Provide the (X, Y) coordinate of the cell's center where the given text is located.  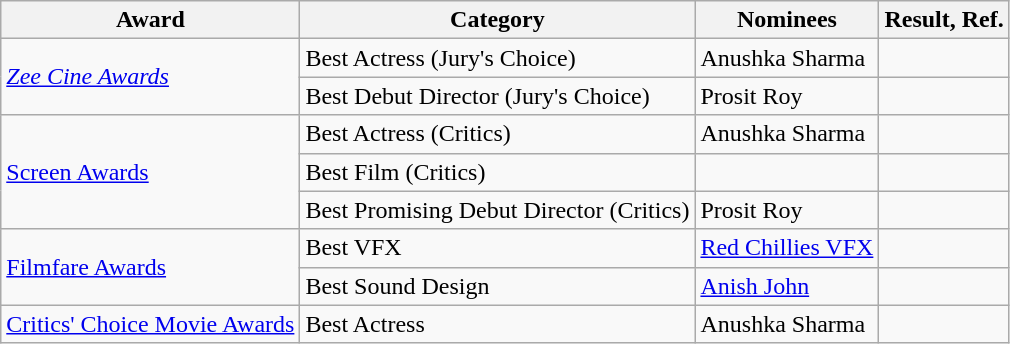
Anish John (787, 286)
Critics' Choice Movie Awards (150, 324)
Screen Awards (150, 172)
Best VFX (498, 248)
Best Promising Debut Director (Critics) (498, 210)
Best Sound Design (498, 286)
Best Film (Critics) (498, 172)
Zee Cine Awards (150, 77)
Result, Ref. (944, 20)
Best Debut Director (Jury's Choice) (498, 96)
Filmfare Awards (150, 267)
Best Actress (Critics) (498, 134)
Award (150, 20)
Best Actress (498, 324)
Best Actress (Jury's Choice) (498, 58)
Category (498, 20)
Nominees (787, 20)
Red Chillies VFX (787, 248)
